For the text-containing cell, return its midpoint in [X, Y] coordinate format. 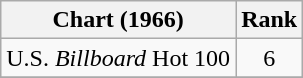
Rank [270, 20]
U.S. Billboard Hot 100 [118, 58]
6 [270, 58]
Chart (1966) [118, 20]
